Output the (X, Y) coordinate of the center of the cell containing the given text.  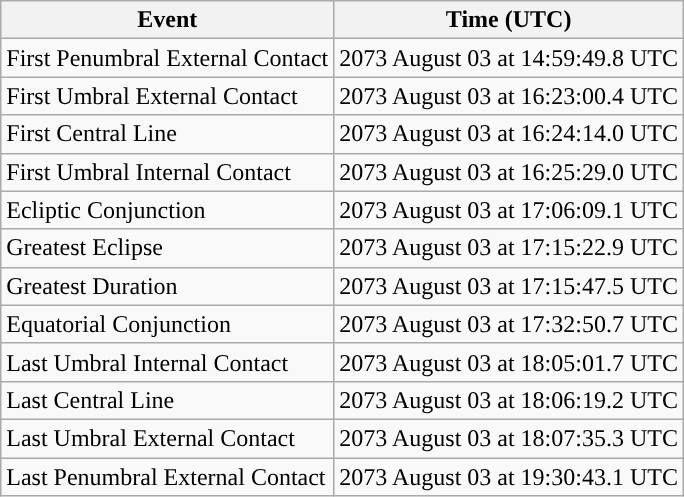
Last Central Line (168, 400)
2073 August 03 at 17:15:47.5 UTC (509, 286)
Last Umbral External Contact (168, 438)
First Umbral Internal Contact (168, 172)
Last Penumbral External Contact (168, 477)
Ecliptic Conjunction (168, 210)
Time (UTC) (509, 20)
Greatest Eclipse (168, 248)
First Central Line (168, 134)
Greatest Duration (168, 286)
2073 August 03 at 19:30:43.1 UTC (509, 477)
2073 August 03 at 16:24:14.0 UTC (509, 134)
2073 August 03 at 16:23:00.4 UTC (509, 96)
Last Umbral Internal Contact (168, 362)
2073 August 03 at 17:32:50.7 UTC (509, 324)
First Umbral External Contact (168, 96)
First Penumbral External Contact (168, 58)
2073 August 03 at 17:06:09.1 UTC (509, 210)
2073 August 03 at 14:59:49.8 UTC (509, 58)
Equatorial Conjunction (168, 324)
2073 August 03 at 18:06:19.2 UTC (509, 400)
Event (168, 20)
2073 August 03 at 18:07:35.3 UTC (509, 438)
2073 August 03 at 17:15:22.9 UTC (509, 248)
2073 August 03 at 16:25:29.0 UTC (509, 172)
2073 August 03 at 18:05:01.7 UTC (509, 362)
